Scan for the cell matching the given text and deliver its [X, Y] coordinate at center. 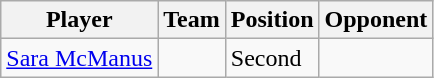
Second [272, 58]
Player [80, 20]
Team [192, 20]
Sara McManus [80, 58]
Position [272, 20]
Opponent [376, 20]
